From the cell containing the given text, extract its center point as (x, y) coordinate. 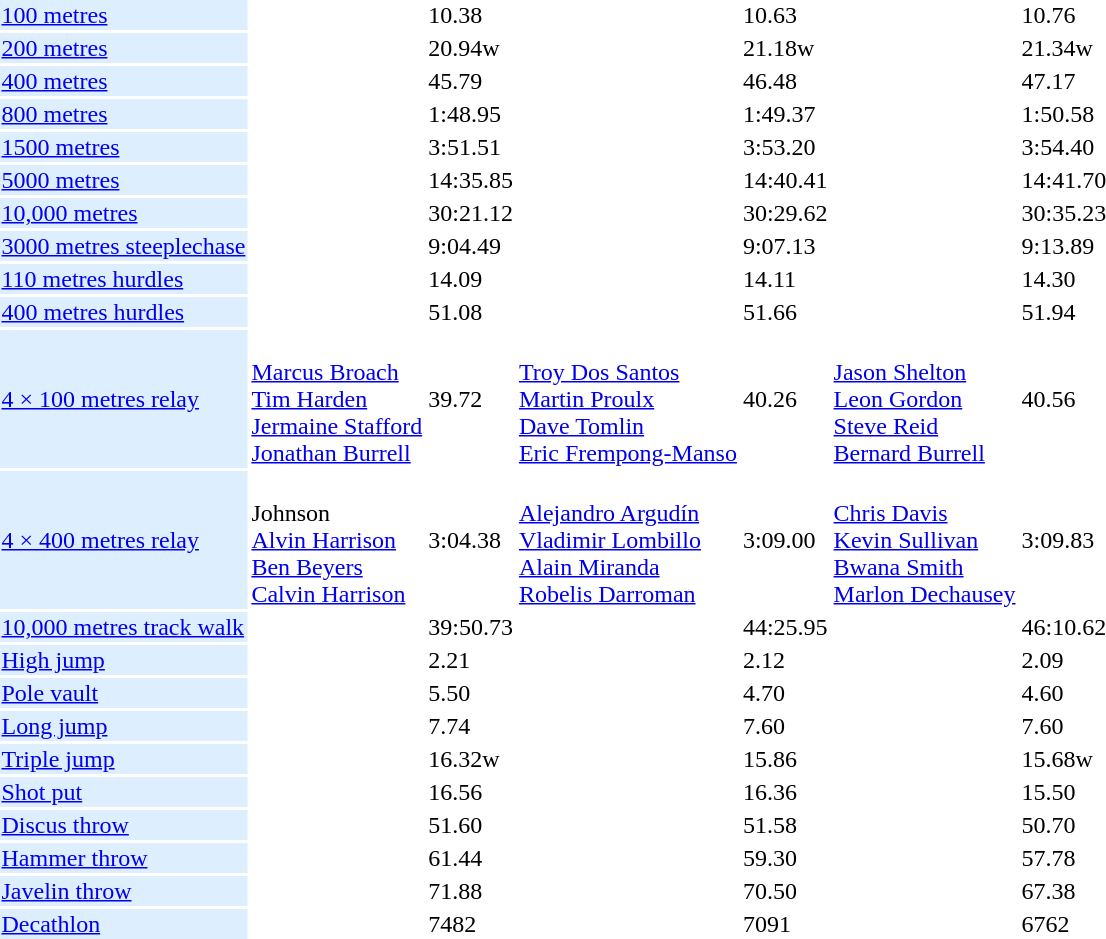
800 metres (124, 114)
4.70 (785, 693)
4 × 400 metres relay (124, 540)
14.09 (471, 279)
Jason SheltonLeon GordonSteve ReidBernard Burrell (924, 399)
Javelin throw (124, 891)
7091 (785, 924)
Discus throw (124, 825)
3:09.00 (785, 540)
3:04.38 (471, 540)
4 × 100 metres relay (124, 399)
Long jump (124, 726)
39.72 (471, 399)
5000 metres (124, 180)
51.08 (471, 312)
Alejandro ArgudínVladimir LombilloAlain MirandaRobelis Darroman (628, 540)
21.18w (785, 48)
70.50 (785, 891)
Chris DavisKevin SullivanBwana SmithMarlon Dechausey (924, 540)
200 metres (124, 48)
Triple jump (124, 759)
1:48.95 (471, 114)
44:25.95 (785, 627)
16.56 (471, 792)
1:49.37 (785, 114)
30:29.62 (785, 213)
10.63 (785, 15)
7482 (471, 924)
10,000 metres track walk (124, 627)
61.44 (471, 858)
7.60 (785, 726)
39:50.73 (471, 627)
59.30 (785, 858)
46.48 (785, 81)
Troy Dos SantosMartin ProulxDave TomlinEric Frempong-Manso (628, 399)
40.26 (785, 399)
400 metres (124, 81)
Pole vault (124, 693)
14.11 (785, 279)
7.74 (471, 726)
JohnsonAlvin HarrisonBen BeyersCalvin Harrison (337, 540)
16.36 (785, 792)
15.86 (785, 759)
14:40.41 (785, 180)
2.12 (785, 660)
Hammer throw (124, 858)
3000 metres steeplechase (124, 246)
1500 metres (124, 147)
5.50 (471, 693)
71.88 (471, 891)
51.58 (785, 825)
400 metres hurdles (124, 312)
Marcus BroachTim HardenJermaine StaffordJonathan Burrell (337, 399)
3:53.20 (785, 147)
High jump (124, 660)
14:35.85 (471, 180)
9:04.49 (471, 246)
10.38 (471, 15)
51.60 (471, 825)
45.79 (471, 81)
10,000 metres (124, 213)
30:21.12 (471, 213)
20.94w (471, 48)
110 metres hurdles (124, 279)
9:07.13 (785, 246)
Shot put (124, 792)
3:51.51 (471, 147)
Decathlon (124, 924)
2.21 (471, 660)
51.66 (785, 312)
16.32w (471, 759)
100 metres (124, 15)
